Detect which cell encompasses the target text, then output its [X, Y] center coordinate. 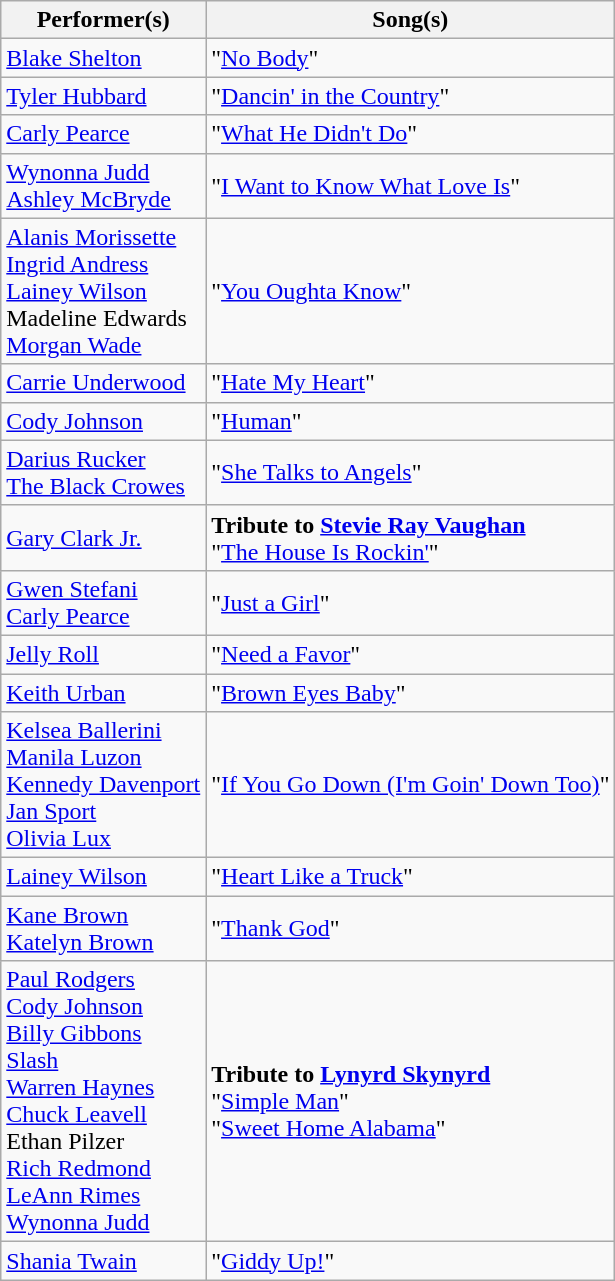
Carly Pearce [104, 134]
Paul Rodgers Cody Johnson Billy Gibbons Slash Warren Haynes Chuck Leavell Ethan Pilzer Rich Redmond LeAnn Rimes Wynonna Judd [104, 1102]
Tyler Hubbard [104, 96]
Shania Twain [104, 1261]
"What He Didn't Do" [410, 134]
"Hate My Heart" [410, 383]
Tribute to Stevie Ray Vaughan "The House Is Rockin'" [410, 538]
Cody Johnson [104, 421]
"Human" [410, 421]
Carrie Underwood [104, 383]
Darius Rucker The Black Crowes [104, 472]
"No Body" [410, 58]
"If You Go Down (I'm Goin' Down Too)" [410, 785]
Jelly Roll [104, 654]
"Thank God" [410, 928]
Song(s) [410, 20]
"Dancin' in the Country" [410, 96]
Alanis Morissette Ingrid Andress Lainey Wilson Madeline Edwards Morgan Wade [104, 291]
"Just a Girl" [410, 602]
Wynonna Judd Ashley McBryde [104, 186]
Kelsea Ballerini Manila Luzon Kennedy Davenport Jan Sport Olivia Lux [104, 785]
"You Oughta Know" [410, 291]
Tribute to Lynyrd Skynyrd "Simple Man" "Sweet Home Alabama" [410, 1102]
"Giddy Up!" [410, 1261]
Keith Urban [104, 693]
Kane Brown Katelyn Brown [104, 928]
"I Want to Know What Love Is" [410, 186]
"Need a Favor" [410, 654]
Blake Shelton [104, 58]
"Heart Like a Truck" [410, 877]
Performer(s) [104, 20]
"She Talks to Angels" [410, 472]
Gwen Stefani Carly Pearce [104, 602]
Gary Clark Jr. [104, 538]
"Brown Eyes Baby" [410, 693]
Lainey Wilson [104, 877]
